From the cell containing the given text, extract its center point as [x, y] coordinate. 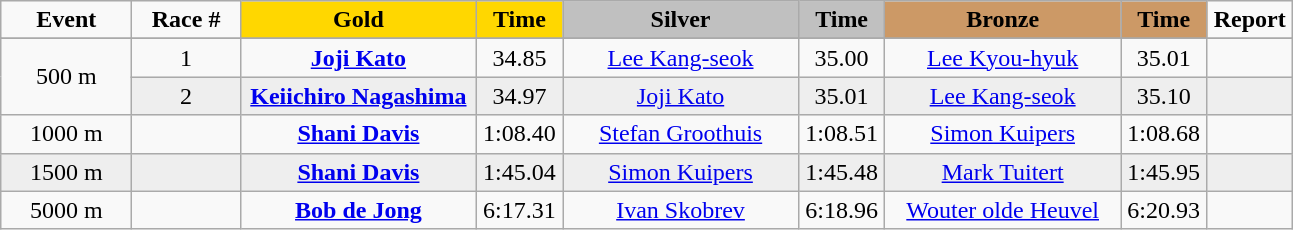
1:08.68 [1164, 134]
35.00 [842, 58]
Report [1250, 20]
2 [186, 96]
1000 m [66, 134]
Race # [186, 20]
1:08.40 [519, 134]
1500 m [66, 172]
1:45.95 [1164, 172]
34.85 [519, 58]
6:17.31 [519, 210]
Lee Kyou-hyuk [1003, 58]
1 [186, 58]
Bob de Jong [358, 210]
1:08.51 [842, 134]
6:20.93 [1164, 210]
Stefan Groothuis [680, 134]
Silver [680, 20]
Ivan Skobrev [680, 210]
Bronze [1003, 20]
Gold [358, 20]
1:45.48 [842, 172]
Mark Tuitert [1003, 172]
6:18.96 [842, 210]
Keiichiro Nagashima [358, 96]
1:45.04 [519, 172]
Wouter olde Heuvel [1003, 210]
5000 m [66, 210]
35.10 [1164, 96]
Event [66, 20]
34.97 [519, 96]
500 m [66, 77]
